Pinpoint the cell where the given text exists, returning its (x, y) midpoint coordinate. 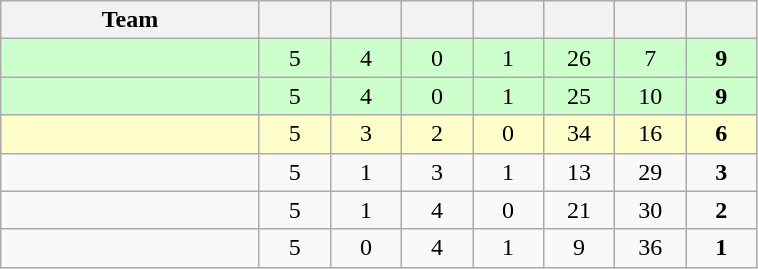
21 (580, 210)
16 (650, 134)
26 (580, 58)
6 (722, 134)
34 (580, 134)
25 (580, 96)
7 (650, 58)
10 (650, 96)
29 (650, 172)
13 (580, 172)
36 (650, 248)
30 (650, 210)
Team (130, 20)
